Locate the cell with the specified text and output its (X, Y) center coordinate. 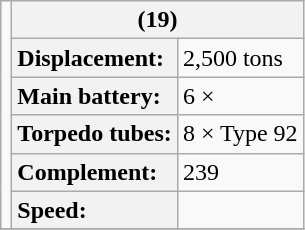
Complement: (95, 172)
(19) (158, 20)
239 (240, 172)
Torpedo tubes: (95, 134)
6 × (240, 96)
2,500 tons (240, 58)
8 × Type 92 (240, 134)
Displacement: (95, 58)
Speed: (95, 210)
Main battery: (95, 96)
